Scan for the cell matching the given text and deliver its [x, y] coordinate at center. 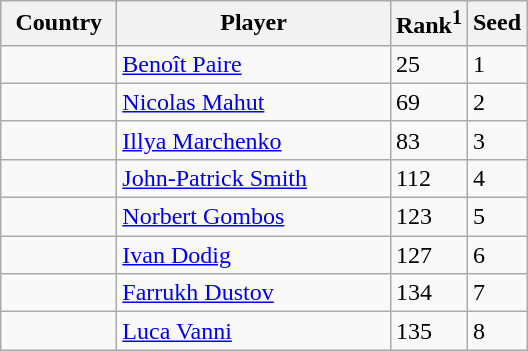
6 [496, 255]
Ivan Dodig [254, 255]
Benoît Paire [254, 64]
2 [496, 102]
127 [428, 255]
Illya Marchenko [254, 140]
Norbert Gombos [254, 217]
Farrukh Dustov [254, 293]
123 [428, 217]
8 [496, 331]
25 [428, 64]
83 [428, 140]
4 [496, 178]
3 [496, 140]
134 [428, 293]
Seed [496, 24]
135 [428, 331]
Nicolas Mahut [254, 102]
69 [428, 102]
Rank1 [428, 24]
Luca Vanni [254, 331]
5 [496, 217]
7 [496, 293]
John-Patrick Smith [254, 178]
112 [428, 178]
Player [254, 24]
Country [59, 24]
1 [496, 64]
